Find where the given text appears and provide that cell's center as [X, Y] coordinate. 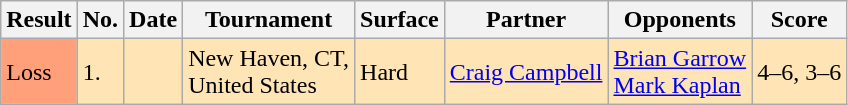
Hard [400, 72]
Date [154, 20]
New Haven, CT,United States [269, 72]
Partner [526, 20]
Tournament [269, 20]
4–6, 3–6 [800, 72]
Brian Garrow Mark Kaplan [680, 72]
Result [39, 20]
Opponents [680, 20]
Score [800, 20]
Craig Campbell [526, 72]
1. [100, 72]
Surface [400, 20]
No. [100, 20]
Loss [39, 72]
